Extract the [X, Y] coordinate from the center of the cell holding the provided text.  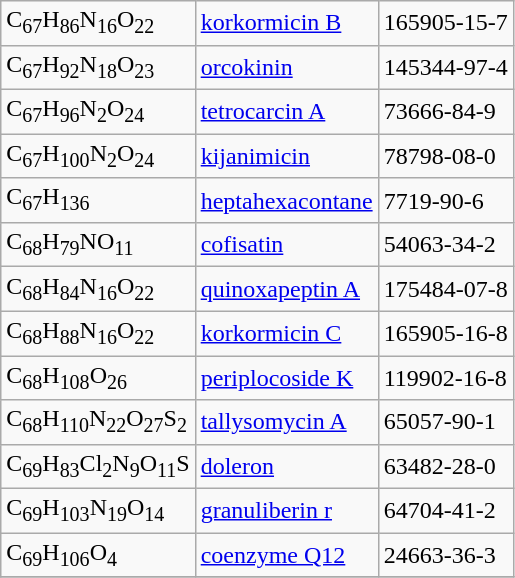
64704-41-2 [446, 511]
orcokinin [286, 67]
C68H110N22O27S2 [98, 422]
C69H103N19O14 [98, 511]
C68H79NO11 [98, 244]
65057-90-1 [446, 422]
cofisatin [286, 244]
119902-16-8 [446, 378]
7719-90-6 [446, 200]
C69H83Cl2N9O11S [98, 466]
C67H92N18O23 [98, 67]
C67H86N16O22 [98, 23]
165905-16-8 [446, 333]
korkormicin C [286, 333]
73666-84-9 [446, 111]
175484-07-8 [446, 289]
C67H100N2O24 [98, 156]
54063-34-2 [446, 244]
periplocoside K [286, 378]
korkormicin B [286, 23]
165905-15-7 [446, 23]
granuliberin r [286, 511]
C67H96N2O24 [98, 111]
C68H108O26 [98, 378]
145344-97-4 [446, 67]
kijanimicin [286, 156]
quinoxapeptin A [286, 289]
heptahexacontane [286, 200]
24663-36-3 [446, 555]
C69H106O4 [98, 555]
C68H88N16O22 [98, 333]
63482-28-0 [446, 466]
doleron [286, 466]
78798-08-0 [446, 156]
coenzyme Q12 [286, 555]
C68H84N16O22 [98, 289]
tetrocarcin A [286, 111]
tallysomycin A [286, 422]
C67H136 [98, 200]
